Return (X, Y) of the center of cell containing provided text 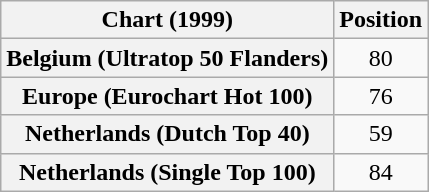
80 (381, 58)
59 (381, 134)
Netherlands (Dutch Top 40) (168, 134)
Europe (Eurochart Hot 100) (168, 96)
Position (381, 20)
Netherlands (Single Top 100) (168, 172)
Belgium (Ultratop 50 Flanders) (168, 58)
76 (381, 96)
84 (381, 172)
Chart (1999) (168, 20)
